Detect which cell encompasses the target text, then output its (X, Y) center coordinate. 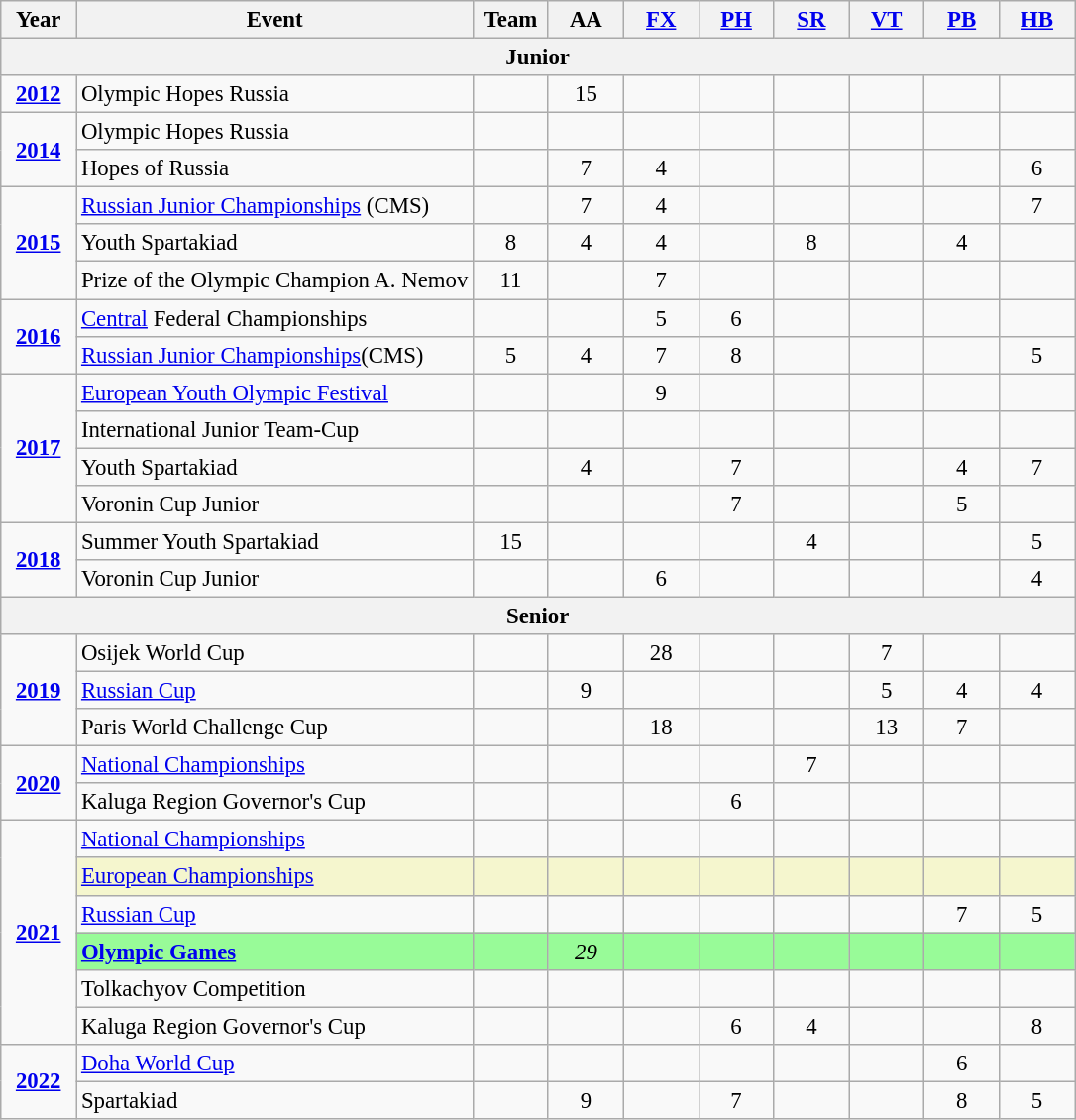
2021 (39, 933)
Team (511, 20)
Senior (538, 616)
Olympic Games (275, 952)
2014 (39, 151)
PB (962, 20)
2016 (39, 337)
Year (39, 20)
International Junior Team-Cup (275, 429)
Russian Junior Championships (CMS) (275, 206)
2022 (39, 1082)
2017 (39, 448)
Paris World Challenge Cup (275, 728)
Russian Junior Championships(CMS) (275, 355)
Doha World Cup (275, 1064)
Hopes of Russia (275, 168)
Tolkachyov Competition (275, 988)
Central Federal Championships (275, 318)
29 (586, 952)
Spartakiad (275, 1100)
13 (887, 728)
18 (661, 728)
Summer Youth Spartakiad (275, 541)
2015 (39, 244)
2018 (39, 559)
FX (661, 20)
SR (811, 20)
Osijek World Cup (275, 653)
HB (1037, 20)
AA (586, 20)
Event (275, 20)
2012 (39, 94)
2020 (39, 783)
European Championships (275, 877)
2019 (39, 690)
European Youth Olympic Festival (275, 392)
11 (511, 280)
Prize of the Olympic Champion A. Nemov (275, 280)
PH (736, 20)
28 (661, 653)
Junior (538, 57)
VT (887, 20)
